Search for the cell housing the specified text and yield its [X, Y] center coordinate. 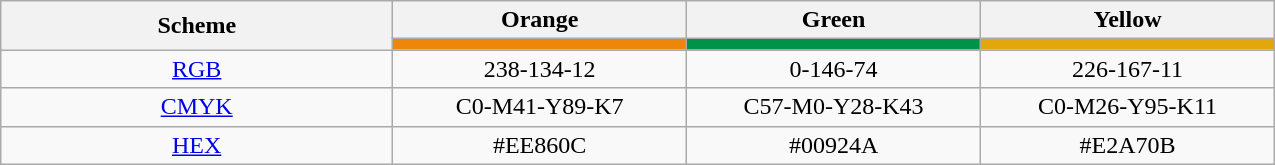
CMYK [197, 107]
Green [834, 20]
C0-M26-Y95-K11 [1128, 107]
#E2A70B [1128, 145]
#EE860C [540, 145]
C0-M41-Y89-K7 [540, 107]
Scheme [197, 26]
#00924A [834, 145]
Orange [540, 20]
HEX [197, 145]
C57-M0-Y28-K43 [834, 107]
0-146-74 [834, 69]
RGB [197, 69]
238-134-12 [540, 69]
226-167-11 [1128, 69]
Yellow [1128, 20]
